Output the (X, Y) coordinate of the center of the cell containing the given text.  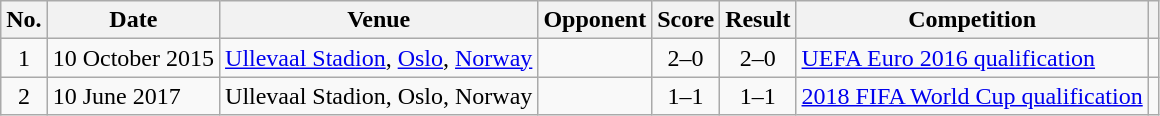
No. (24, 20)
Result (758, 20)
Venue (379, 20)
10 October 2015 (133, 58)
Opponent (595, 20)
10 June 2017 (133, 96)
2018 FIFA World Cup qualification (972, 96)
Competition (972, 20)
1 (24, 58)
UEFA Euro 2016 qualification (972, 58)
Score (686, 20)
Date (133, 20)
2 (24, 96)
